Return the (X, Y) coordinate for the center point of the cell that contains the specified text.  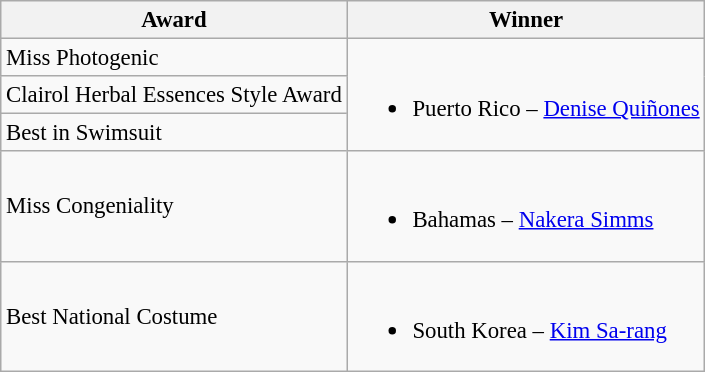
Clairol Herbal Essences Style Award (174, 95)
Miss Congeniality (174, 206)
South Korea – Kim Sa-rang (526, 316)
Best National Costume (174, 316)
Winner (526, 20)
Bahamas – Nakera Simms (526, 206)
Best in Swimsuit (174, 133)
Award (174, 20)
Puerto Rico – Denise Quiñones (526, 96)
Miss Photogenic (174, 58)
